Find where the given text appears and provide that cell's center as [x, y] coordinate. 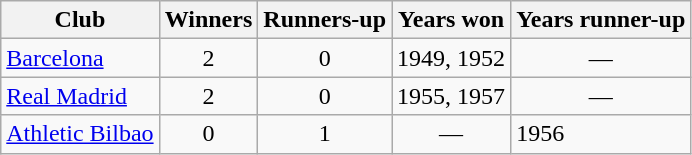
1956 [601, 134]
Club [80, 20]
Runners-up [325, 20]
Barcelona [80, 58]
1 [325, 134]
Years runner-up [601, 20]
1949, 1952 [452, 58]
Athletic Bilbao [80, 134]
1955, 1957 [452, 96]
Years won [452, 20]
Real Madrid [80, 96]
Winners [208, 20]
